From the cell containing the given text, extract its center point as [X, Y] coordinate. 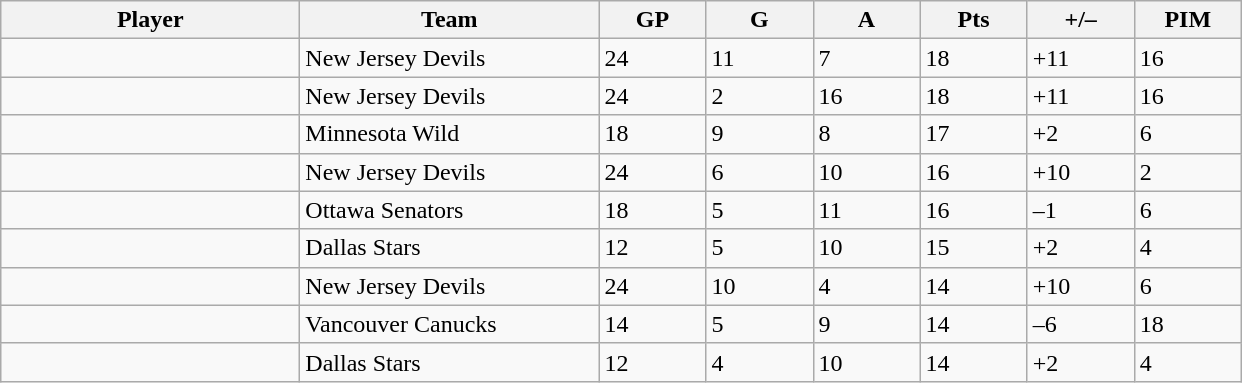
Team [450, 20]
Pts [974, 20]
8 [866, 134]
Minnesota Wild [450, 134]
Player [150, 20]
+/– [1080, 20]
Vancouver Canucks [450, 324]
–1 [1080, 210]
PIM [1188, 20]
A [866, 20]
G [760, 20]
GP [652, 20]
15 [974, 248]
–6 [1080, 324]
Ottawa Senators [450, 210]
17 [974, 134]
7 [866, 58]
